Provide the [x, y] coordinate of the cell's center where the given text is located.  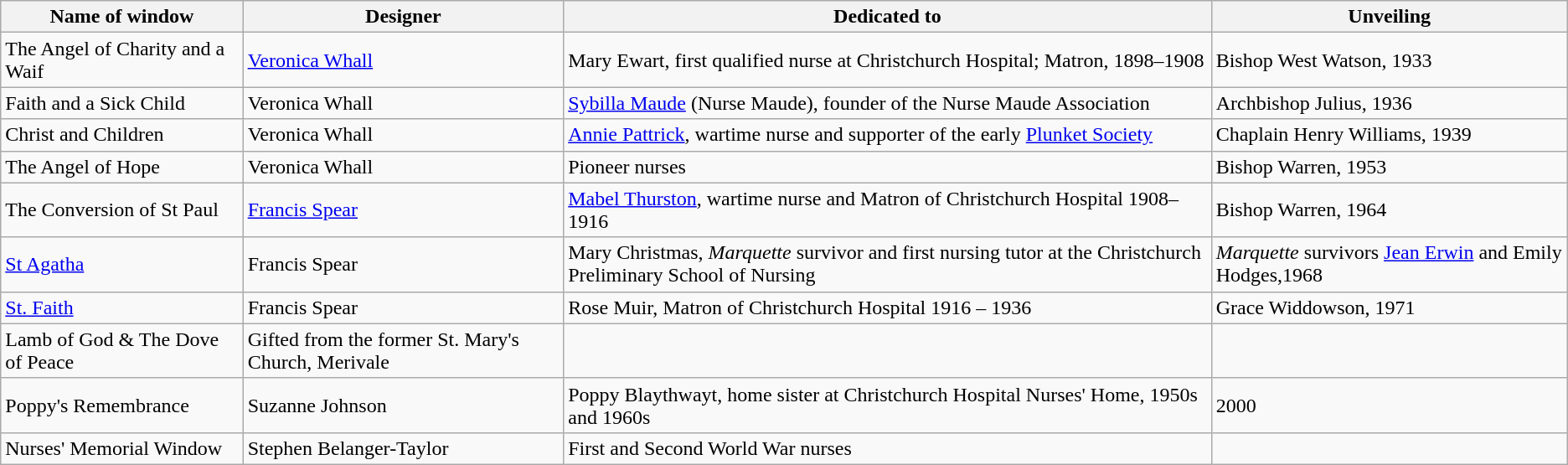
Mary Christmas, Marquette survivor and first nursing tutor at the Christchurch Preliminary School of Nursing [888, 265]
Rose Muir, Matron of Christchurch Hospital 1916 – 1936 [888, 307]
Nurses' Memorial Window [122, 448]
Chaplain Henry Williams, 1939 [1389, 135]
Bishop Warren, 1964 [1389, 209]
The Angel of Hope [122, 167]
Grace Widdowson, 1971 [1389, 307]
Suzanne Johnson [404, 406]
Sybilla Maude (Nurse Maude), founder of the Nurse Maude Association [888, 103]
Poppy Blaythwayt, home sister at Christchurch Hospital Nurses' Home, 1950s and 1960s [888, 406]
Poppy's Remembrance [122, 406]
Bishop West Watson, 1933 [1389, 60]
St. Faith [122, 307]
Pioneer nurses [888, 167]
Faith and a Sick Child [122, 103]
Marquette survivors Jean Erwin and Emily Hodges,1968 [1389, 265]
Archbishop Julius, 1936 [1389, 103]
Name of window [122, 17]
The Angel of Charity and a Waif [122, 60]
Gifted from the former St. Mary's Church, Merivale [404, 350]
St Agatha [122, 265]
Dedicated to [888, 17]
Mabel Thurston, wartime nurse and Matron of Christchurch Hospital 1908–1916 [888, 209]
Bishop Warren, 1953 [1389, 167]
Lamb of God & The Dove of Peace [122, 350]
Christ and Children [122, 135]
First and Second World War nurses [888, 448]
2000 [1389, 406]
Mary Ewart, first qualified nurse at Christchurch Hospital; Matron, 1898–1908 [888, 60]
Unveiling [1389, 17]
Stephen Belanger-Taylor [404, 448]
The Conversion of St Paul [122, 209]
Annie Pattrick, wartime nurse and supporter of the early Plunket Society [888, 135]
Designer [404, 17]
